Return [x, y] of the center of cell containing provided text 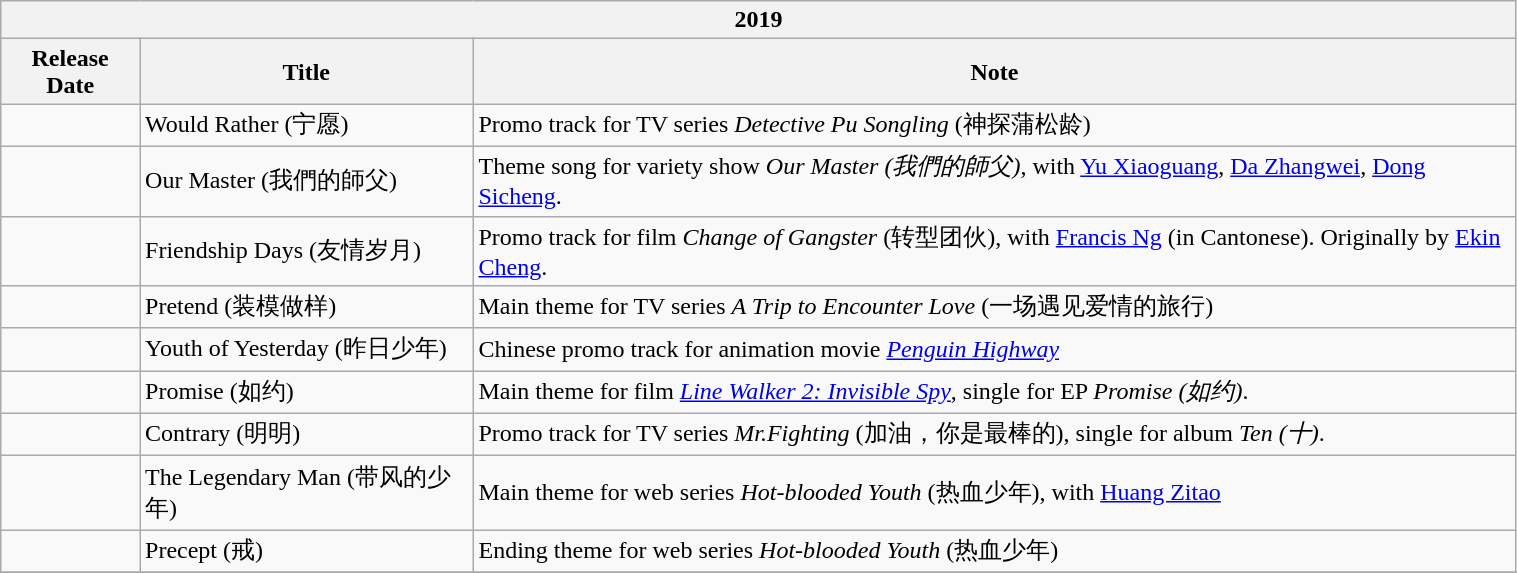
Main theme for film Line Walker 2: Invisible Spy, single for EP Promise (如约). [994, 392]
Ending theme for web series Hot-blooded Youth (热血少年) [994, 552]
Note [994, 72]
Main theme for web series Hot-blooded Youth (热血少年), with Huang Zitao [994, 493]
The Legendary Man (带风的少年) [306, 493]
Youth of Yesterday (昨日少年) [306, 350]
Promo track for TV series Detective Pu Songling (神探蒲松龄) [994, 126]
Precept (戒) [306, 552]
Release Date [70, 72]
Our Master (我們的師父) [306, 181]
Promise (如约) [306, 392]
Contrary (明明) [306, 434]
2019 [758, 20]
Friendship Days (友情岁月) [306, 251]
Chinese promo track for animation movie Penguin Highway [994, 350]
Title [306, 72]
Promo track for film Change of Gangster (转型团伙), with Francis Ng (in Cantonese). Originally by Ekin Cheng. [994, 251]
Theme song for variety show Our Master (我們的師父), with Yu Xiaoguang, Da Zhangwei, Dong Sicheng. [994, 181]
Promo track for TV series Mr.Fighting (加油，你是最棒的), single for album Ten (十). [994, 434]
Main theme for TV series A Trip to Encounter Love (一场遇见爱情的旅行) [994, 308]
Would Rather (宁愿) [306, 126]
Pretend (装模做样) [306, 308]
